Determine the (X, Y) coordinate at the center of the cell enclosing the given text.  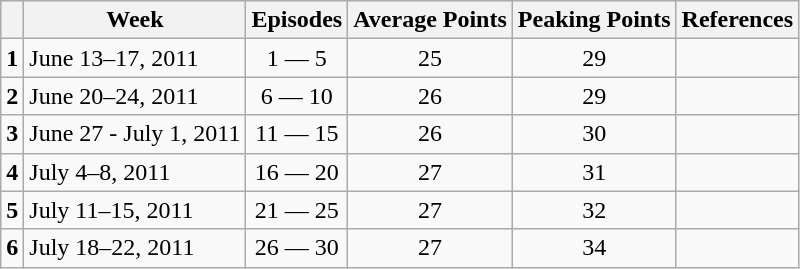
4 (12, 172)
1 (12, 58)
34 (594, 248)
June 13–17, 2011 (135, 58)
July 18–22, 2011 (135, 248)
5 (12, 210)
3 (12, 134)
1 — 5 (297, 58)
Episodes (297, 20)
30 (594, 134)
16 — 20 (297, 172)
July 11–15, 2011 (135, 210)
25 (430, 58)
32 (594, 210)
Week (135, 20)
June 27 - July 1, 2011 (135, 134)
26 — 30 (297, 248)
Peaking Points (594, 20)
References (738, 20)
2 (12, 96)
21 — 25 (297, 210)
6 — 10 (297, 96)
Average Points (430, 20)
6 (12, 248)
June 20–24, 2011 (135, 96)
11 — 15 (297, 134)
July 4–8, 2011 (135, 172)
31 (594, 172)
